Output the (x, y) coordinate of the center of the cell containing the given text.  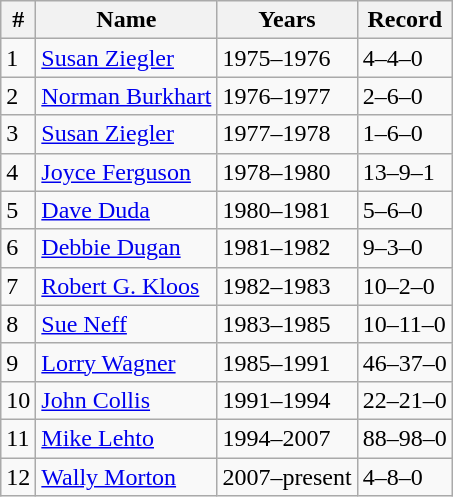
3 (18, 134)
Wally Morton (126, 477)
1975–1976 (287, 58)
2007–present (287, 477)
2–6–0 (404, 96)
22–21–0 (404, 400)
Joyce Ferguson (126, 172)
1983–1985 (287, 324)
1976–1977 (287, 96)
Dave Duda (126, 210)
Sue Neff (126, 324)
10–2–0 (404, 286)
13–9–1 (404, 172)
7 (18, 286)
1–6–0 (404, 134)
4 (18, 172)
1994–2007 (287, 438)
Robert G. Kloos (126, 286)
10 (18, 400)
Mike Lehto (126, 438)
Record (404, 20)
4–4–0 (404, 58)
11 (18, 438)
1980–1981 (287, 210)
1981–1982 (287, 248)
6 (18, 248)
8 (18, 324)
1978–1980 (287, 172)
1982–1983 (287, 286)
# (18, 20)
Debbie Dugan (126, 248)
5–6–0 (404, 210)
John Collis (126, 400)
12 (18, 477)
Name (126, 20)
Norman Burkhart (126, 96)
1977–1978 (287, 134)
46–37–0 (404, 362)
1985–1991 (287, 362)
2 (18, 96)
5 (18, 210)
9 (18, 362)
10–11–0 (404, 324)
1991–1994 (287, 400)
Lorry Wagner (126, 362)
1 (18, 58)
Years (287, 20)
4–8–0 (404, 477)
88–98–0 (404, 438)
9–3–0 (404, 248)
